From the cell containing the given text, extract its center point as [X, Y] coordinate. 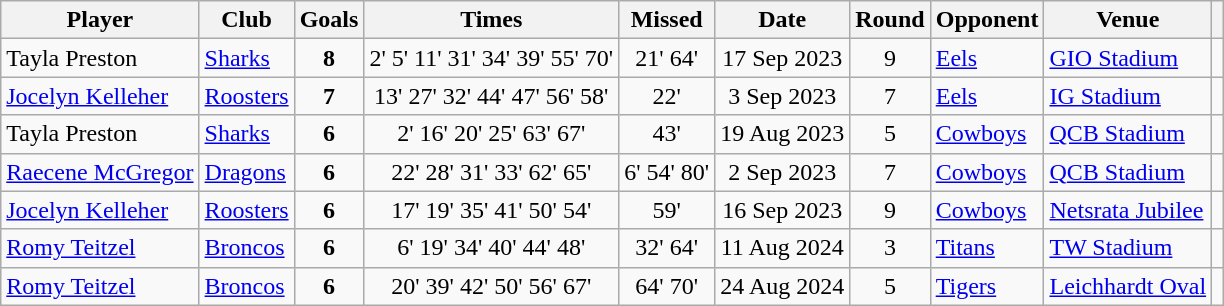
20' 39' 42' 50' 56' 67' [492, 286]
Titans [987, 248]
Tigers [987, 286]
TW Stadium [1128, 248]
3 [890, 248]
Times [492, 20]
Dragons [246, 172]
43' [667, 134]
Leichhardt Oval [1128, 286]
2' 5' 11' 31' 34' 39' 55' 70' [492, 58]
22' [667, 96]
3 Sep 2023 [782, 96]
IG Stadium [1128, 96]
8 [329, 58]
13' 27' 32' 44' 47' 56' 58' [492, 96]
16 Sep 2023 [782, 210]
Player [100, 20]
2 Sep 2023 [782, 172]
Raecene McGregor [100, 172]
Netsrata Jubilee [1128, 210]
Date [782, 20]
59' [667, 210]
17' 19' 35' 41' 50' 54' [492, 210]
Venue [1128, 20]
22' 28' 31' 33' 62' 65' [492, 172]
Missed [667, 20]
GIO Stadium [1128, 58]
Round [890, 20]
Club [246, 20]
6' 54' 80' [667, 172]
11 Aug 2024 [782, 248]
32' 64' [667, 248]
17 Sep 2023 [782, 58]
21' 64' [667, 58]
19 Aug 2023 [782, 134]
Opponent [987, 20]
64' 70' [667, 286]
6' 19' 34' 40' 44' 48' [492, 248]
2' 16' 20' 25' 63' 67' [492, 134]
24 Aug 2024 [782, 286]
Goals [329, 20]
